Determine the (x, y) coordinate at the center of the cell enclosing the given text.  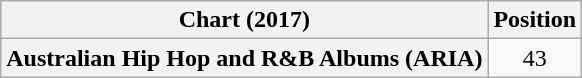
43 (535, 58)
Australian Hip Hop and R&B Albums (ARIA) (244, 58)
Position (535, 20)
Chart (2017) (244, 20)
